Search for the cell housing the specified text and yield its [X, Y] center coordinate. 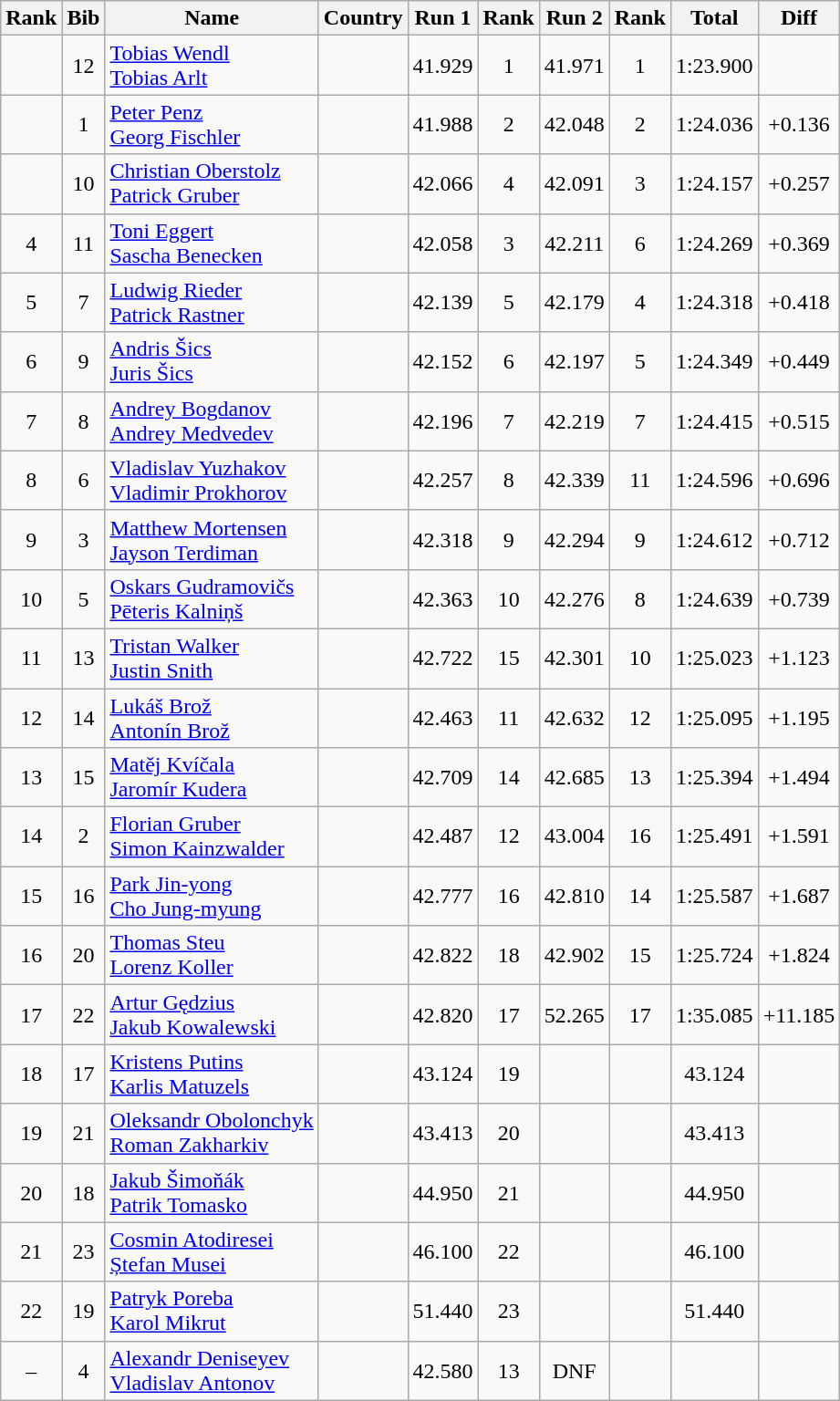
1:25.023 [714, 659]
+0.712 [799, 540]
1:25.095 [714, 717]
42.685 [575, 777]
Toni EggertSascha Benecken [212, 243]
41.988 [443, 124]
+0.418 [799, 303]
1:35.085 [714, 1014]
Peter PenzGeorg Fischler [212, 124]
1:24.349 [714, 361]
42.276 [575, 598]
41.929 [443, 66]
Cosmin AtodireseiȘtefan Musei [212, 1251]
42.810 [575, 896]
42.211 [575, 243]
1:24.639 [714, 598]
– [31, 1370]
+0.515 [799, 421]
42.058 [443, 243]
1:25.491 [714, 837]
42.822 [443, 956]
Lukáš BrožAntonín Brož [212, 717]
42.722 [443, 659]
Tristan WalkerJustin Snith [212, 659]
Oskars GudramovičsPēteris Kalniņš [212, 598]
42.339 [575, 480]
+0.257 [799, 184]
Alexandr DeniseyevVladislav Antonov [212, 1370]
42.580 [443, 1370]
42.709 [443, 777]
+1.591 [799, 837]
+0.696 [799, 480]
42.091 [575, 184]
52.265 [575, 1014]
+0.449 [799, 361]
Christian OberstolzPatrick Gruber [212, 184]
Oleksandr ObolonchykRoman Zakharkiv [212, 1133]
1:24.612 [714, 540]
Park Jin-yongCho Jung-myung [212, 896]
Thomas SteuLorenz Koller [212, 956]
42.820 [443, 1014]
1:25.724 [714, 956]
42.318 [443, 540]
+1.123 [799, 659]
Total [714, 18]
Andris ŠicsJuris Šics [212, 361]
+1.824 [799, 956]
42.777 [443, 896]
1:24.269 [714, 243]
Andrey BogdanovAndrey Medvedev [212, 421]
+0.136 [799, 124]
+1.195 [799, 717]
42.048 [575, 124]
1:24.157 [714, 184]
42.294 [575, 540]
Country [363, 18]
41.971 [575, 66]
Kristens PutinsKarlis Matuzels [212, 1074]
42.902 [575, 956]
42.066 [443, 184]
42.463 [443, 717]
42.197 [575, 361]
42.363 [443, 598]
Patryk PorebaKarol Mikrut [212, 1312]
Vladislav YuzhakovVladimir Prokhorov [212, 480]
42.632 [575, 717]
42.487 [443, 837]
Matthew MortensenJayson Terdiman [212, 540]
+11.185 [799, 1014]
Artur GędziusJakub Kowalewski [212, 1014]
42.179 [575, 303]
1:25.394 [714, 777]
DNF [575, 1370]
1:24.596 [714, 480]
42.196 [443, 421]
1:23.900 [714, 66]
Run 1 [443, 18]
Bib [84, 18]
+1.687 [799, 896]
Tobias WendlTobias Arlt [212, 66]
Ludwig RiederPatrick Rastner [212, 303]
1:25.587 [714, 896]
1:24.318 [714, 303]
42.257 [443, 480]
Diff [799, 18]
Jakub ŠimoňákPatrik Tomasko [212, 1193]
1:24.415 [714, 421]
+0.739 [799, 598]
+1.494 [799, 777]
42.301 [575, 659]
43.004 [575, 837]
Run 2 [575, 18]
+0.369 [799, 243]
Matěj KvíčalaJaromír Kudera [212, 777]
1:24.036 [714, 124]
42.139 [443, 303]
42.152 [443, 361]
Name [212, 18]
42.219 [575, 421]
Florian GruberSimon Kainzwalder [212, 837]
